Capture the cell that displays the provided text and extract its (x, y) central coordinate. 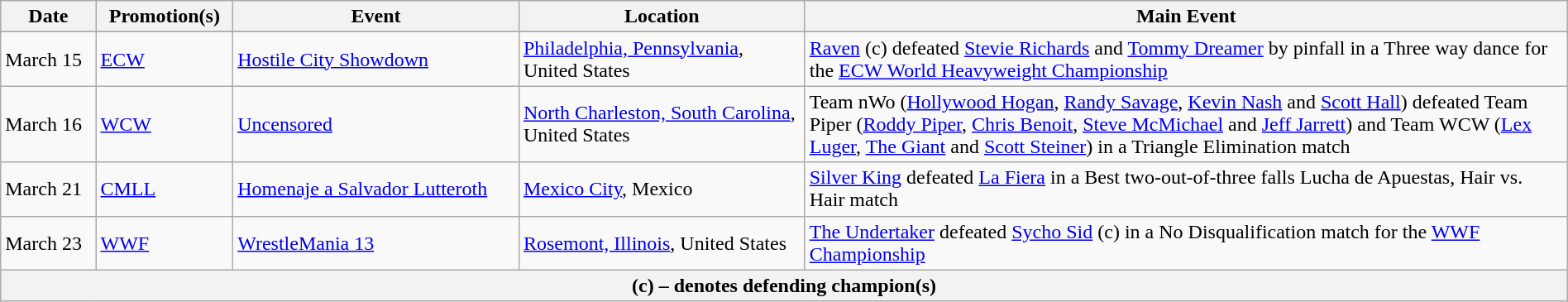
Location (662, 17)
Philadelphia, Pennsylvania, United States (662, 60)
Event (376, 17)
CMLL (165, 189)
Mexico City, Mexico (662, 189)
WWF (165, 243)
Homenaje a Salvador Lutteroth (376, 189)
March 21 (48, 189)
ECW (165, 60)
Raven (c) defeated Stevie Richards and Tommy Dreamer by pinfall in a Three way dance for the ECW World Heavyweight Championship (1186, 60)
WrestleMania 13 (376, 243)
Uncensored (376, 124)
Rosemont, Illinois, United States (662, 243)
Hostile City Showdown (376, 60)
Promotion(s) (165, 17)
Date (48, 17)
March 23 (48, 243)
March 15 (48, 60)
March 16 (48, 124)
(c) – denotes defending champion(s) (784, 285)
The Undertaker defeated Sycho Sid (c) in a No Disqualification match for the WWF Championship (1186, 243)
WCW (165, 124)
Main Event (1186, 17)
Silver King defeated La Fiera in a Best two-out-of-three falls Lucha de Apuestas, Hair vs. Hair match (1186, 189)
North Charleston, South Carolina, United States (662, 124)
